Capture the cell that displays the provided text and extract its [x, y] central coordinate. 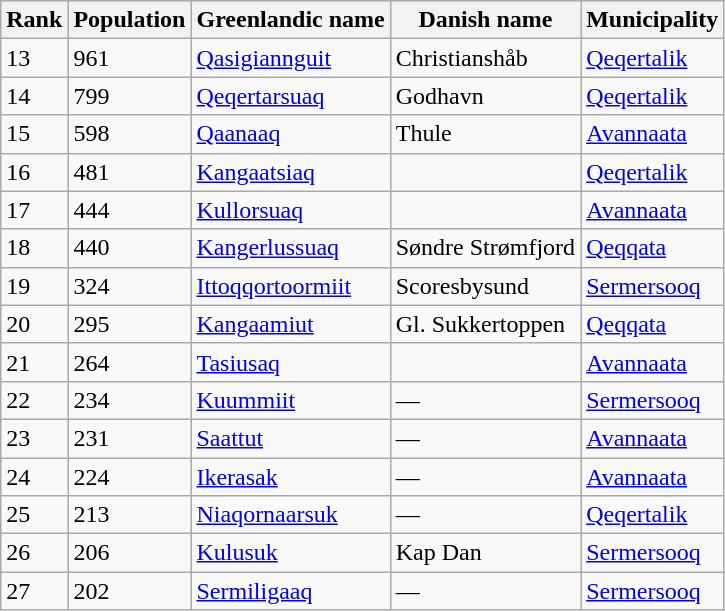
Greenlandic name [290, 20]
961 [130, 58]
231 [130, 438]
Qaanaaq [290, 134]
206 [130, 553]
17 [34, 210]
Thule [485, 134]
213 [130, 515]
Søndre Strømfjord [485, 248]
Kangaatsiaq [290, 172]
Gl. Sukkertoppen [485, 324]
224 [130, 477]
18 [34, 248]
Danish name [485, 20]
13 [34, 58]
234 [130, 400]
202 [130, 591]
799 [130, 96]
Kulusuk [290, 553]
444 [130, 210]
440 [130, 248]
598 [130, 134]
26 [34, 553]
Kangaamiut [290, 324]
23 [34, 438]
Scoresbysund [485, 286]
20 [34, 324]
324 [130, 286]
Rank [34, 20]
Kangerlussuaq [290, 248]
Ittoqqortoormiit [290, 286]
Population [130, 20]
16 [34, 172]
21 [34, 362]
Niaqornaarsuk [290, 515]
Christianshåb [485, 58]
Ikerasak [290, 477]
24 [34, 477]
264 [130, 362]
Kuummiit [290, 400]
Godhavn [485, 96]
19 [34, 286]
Qasigiannguit [290, 58]
22 [34, 400]
14 [34, 96]
Qeqertarsuaq [290, 96]
25 [34, 515]
Sermiligaaq [290, 591]
Kap Dan [485, 553]
Saattut [290, 438]
Kullorsuaq [290, 210]
27 [34, 591]
Municipality [652, 20]
295 [130, 324]
Tasiusaq [290, 362]
481 [130, 172]
15 [34, 134]
